From the cell containing the given text, extract its center point as [x, y] coordinate. 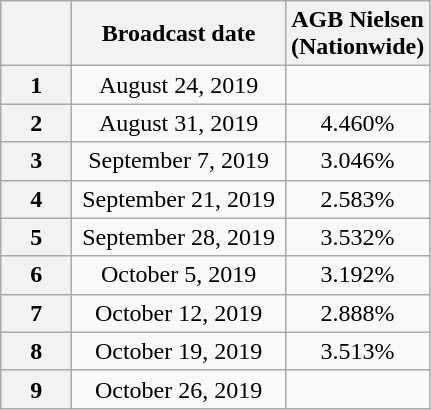
October 5, 2019 [179, 275]
October 12, 2019 [179, 313]
October 26, 2019 [179, 389]
7 [36, 313]
6 [36, 275]
5 [36, 237]
2 [36, 123]
September 21, 2019 [179, 199]
August 24, 2019 [179, 85]
AGB Nielsen(Nationwide) [357, 34]
4 [36, 199]
Broadcast date [179, 34]
August 31, 2019 [179, 123]
9 [36, 389]
1 [36, 85]
3.532% [357, 237]
September 7, 2019 [179, 161]
3 [36, 161]
8 [36, 351]
September 28, 2019 [179, 237]
4.460% [357, 123]
3.513% [357, 351]
October 19, 2019 [179, 351]
2.583% [357, 199]
3.192% [357, 275]
3.046% [357, 161]
2.888% [357, 313]
